Return the [X, Y] coordinate for the center point of the cell that contains the specified text.  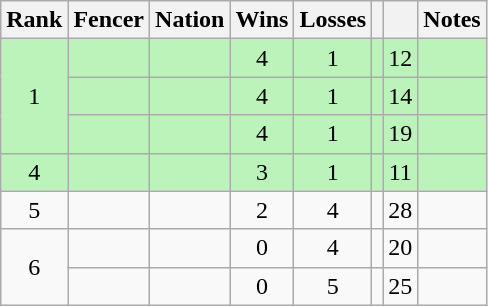
25 [400, 286]
2 [262, 210]
Nation [190, 20]
28 [400, 210]
6 [34, 267]
20 [400, 248]
19 [400, 134]
Losses [333, 20]
11 [400, 172]
12 [400, 58]
3 [262, 172]
Notes [452, 20]
14 [400, 96]
Wins [262, 20]
Fencer [109, 20]
Rank [34, 20]
